Output the [X, Y] coordinate of the center of the cell containing the given text.  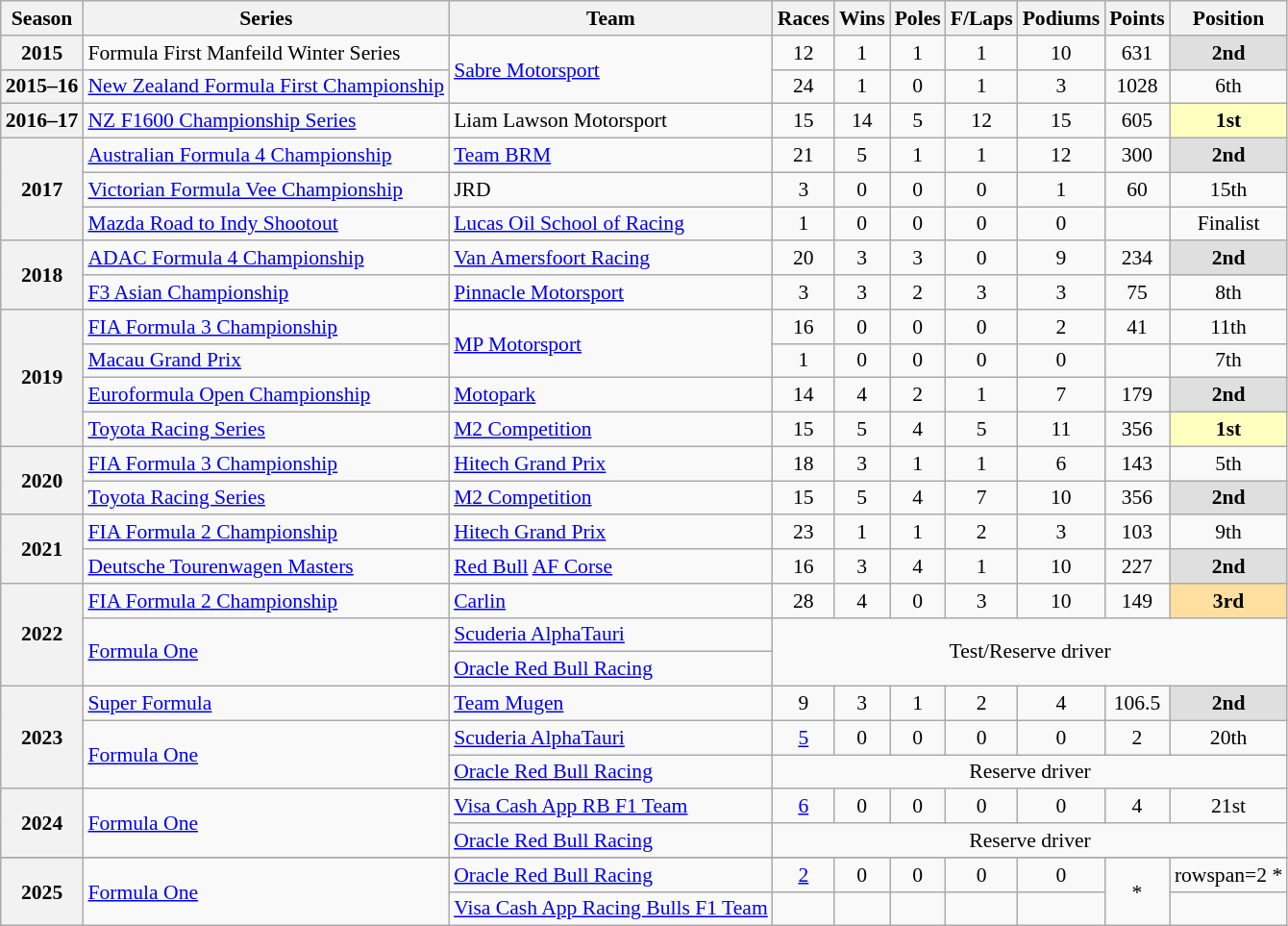
Team Mugen [611, 704]
New Zealand Formula First Championship [265, 87]
ADAC Formula 4 Championship [265, 259]
2015–16 [42, 87]
rowspan=2 * [1228, 875]
2019 [42, 378]
2023 [42, 738]
Deutsche Tourenwagen Masters [265, 566]
Motopark [611, 395]
Red Bull AF Corse [611, 566]
23 [804, 533]
Team [611, 18]
234 [1137, 259]
631 [1137, 53]
227 [1137, 566]
18 [804, 463]
75 [1137, 292]
Sabre Motorsport [611, 69]
15th [1228, 189]
MP Motorsport [611, 344]
Races [804, 18]
Lucas Oil School of Racing [611, 224]
Poles [918, 18]
60 [1137, 189]
Wins [862, 18]
Visa Cash App RB F1 Team [611, 807]
Series [265, 18]
Euroformula Open Championship [265, 395]
Pinnacle Motorsport [611, 292]
2020 [42, 481]
21st [1228, 807]
5th [1228, 463]
JRD [611, 189]
149 [1137, 601]
Visa Cash App Racing Bulls F1 Team [611, 909]
2017 [42, 190]
Australian Formula 4 Championship [265, 156]
41 [1137, 327]
20 [804, 259]
Finalist [1228, 224]
11th [1228, 327]
106.5 [1137, 704]
28 [804, 601]
300 [1137, 156]
Formula First Manfeild Winter Series [265, 53]
3rd [1228, 601]
Position [1228, 18]
* [1137, 892]
Team BRM [611, 156]
2024 [42, 823]
1028 [1137, 87]
179 [1137, 395]
20th [1228, 738]
F3 Asian Championship [265, 292]
Podiums [1061, 18]
Liam Lawson Motorsport [611, 121]
Macau Grand Prix [265, 361]
Points [1137, 18]
6th [1228, 87]
Carlin [611, 601]
Victorian Formula Vee Championship [265, 189]
Mazda Road to Indy Shootout [265, 224]
11 [1061, 430]
2021 [42, 550]
7th [1228, 361]
21 [804, 156]
2018 [42, 275]
605 [1137, 121]
103 [1137, 533]
Season [42, 18]
2025 [42, 892]
143 [1137, 463]
2015 [42, 53]
Test/Reserve driver [1030, 652]
24 [804, 87]
Super Formula [265, 704]
NZ F1600 Championship Series [265, 121]
2022 [42, 635]
F/Laps [982, 18]
Van Amersfoort Racing [611, 259]
8th [1228, 292]
2016–17 [42, 121]
9th [1228, 533]
